Search for the cell housing the specified text and yield its (X, Y) center coordinate. 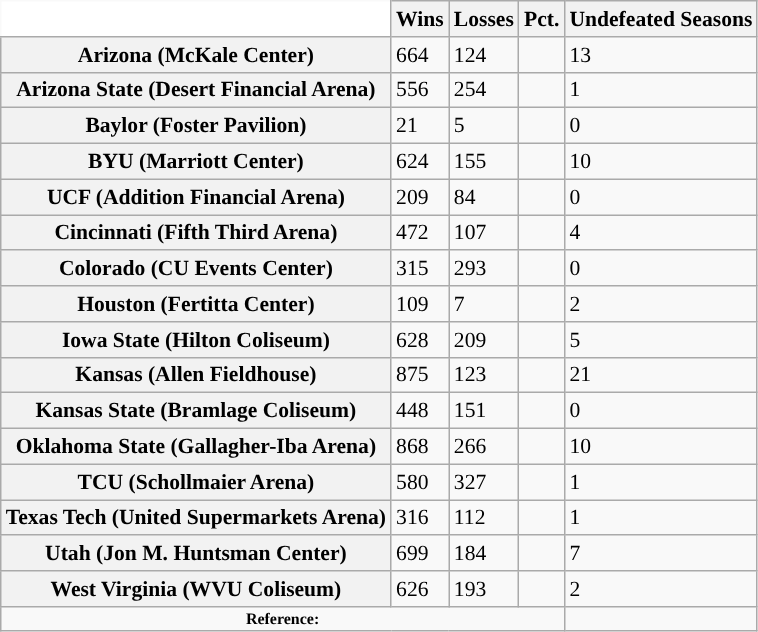
Kansas State (Bramlage Coliseum) (196, 411)
Colorado (CU Events Center) (196, 269)
664 (420, 55)
Undefeated Seasons (660, 19)
4 (660, 233)
112 (484, 518)
Texas Tech (United Supermarkets Arena) (196, 518)
124 (484, 55)
109 (420, 304)
Baylor (Foster Pavilion) (196, 126)
Oklahoma State (Gallagher-Iba Arena) (196, 447)
123 (484, 375)
Reference: (283, 619)
Kansas (Allen Fieldhouse) (196, 375)
448 (420, 411)
Iowa State (Hilton Coliseum) (196, 340)
107 (484, 233)
West Virginia (WVU Coliseum) (196, 589)
293 (484, 269)
699 (420, 554)
Cincinnati (Fifth Third Arena) (196, 233)
624 (420, 162)
Losses (484, 19)
Arizona State (Desert Financial Arena) (196, 90)
254 (484, 90)
580 (420, 482)
BYU (Marriott Center) (196, 162)
626 (420, 589)
151 (484, 411)
155 (484, 162)
315 (420, 269)
UCF (Addition Financial Arena) (196, 197)
266 (484, 447)
TCU (Schollmaier Arena) (196, 482)
875 (420, 375)
316 (420, 518)
Utah (Jon M. Huntsman Center) (196, 554)
Wins (420, 19)
472 (420, 233)
13 (660, 55)
184 (484, 554)
Pct. (542, 19)
Arizona (McKale Center) (196, 55)
193 (484, 589)
628 (420, 340)
868 (420, 447)
327 (484, 482)
Houston (Fertitta Center) (196, 304)
84 (484, 197)
556 (420, 90)
